Return the [X, Y] coordinate for the center point of the cell that contains the specified text.  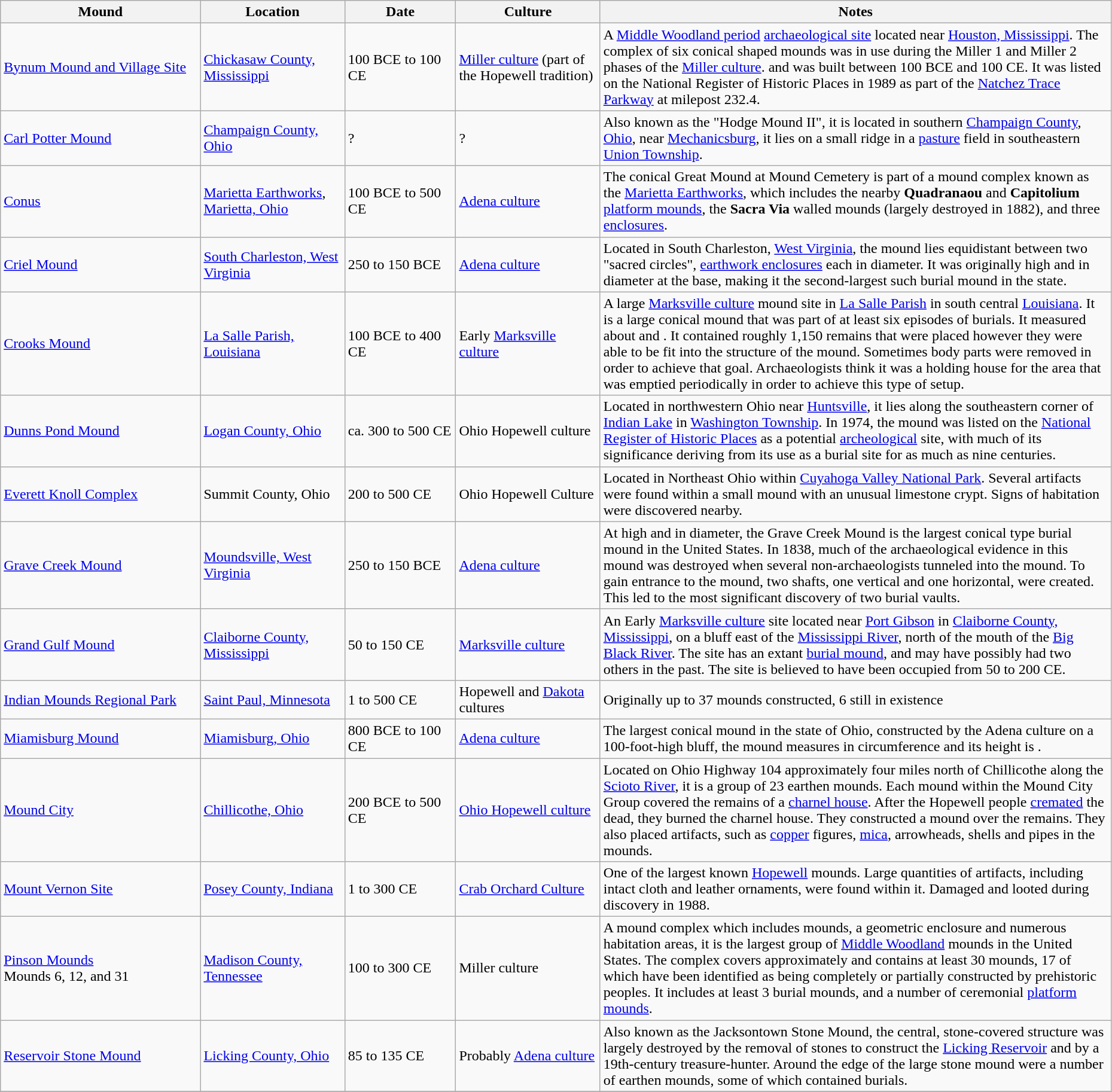
Grand Gulf Mound [100, 645]
Miller culture [528, 969]
Miller culture (part of the Hopewell tradition) [528, 67]
Reservoir Stone Mound [100, 1056]
200 to 500 CE [400, 494]
Grave Creek Mound [100, 565]
Marietta Earthworks, Marietta, Ohio [273, 201]
La Salle Parish, Louisiana [273, 343]
Carl Potter Mound [100, 138]
Mount Vernon Site [100, 889]
Miamisburg, Ohio [273, 738]
Originally up to 37 mounds constructed, 6 still in existence [855, 700]
Date [400, 12]
Pinson MoundsMounds 6, 12, and 31 [100, 969]
Miamisburg Mound [100, 738]
Posey County, Indiana [273, 889]
Madison County, Tennessee [273, 969]
Early Marksville culture [528, 343]
Crab Orchard Culture [528, 889]
100 to 300 CE [400, 969]
Dunns Pond Mound [100, 431]
Chickasaw County, Mississippi [273, 67]
Mound [100, 12]
Summit County, Ohio [273, 494]
Ohio Hopewell Culture [528, 494]
Conus [100, 201]
Indian Mounds Regional Park [100, 700]
Hopewell and Dakota cultures [528, 700]
85 to 135 CE [400, 1056]
Licking County, Ohio [273, 1056]
200 BCE to 500 CE [400, 810]
100 BCE to 400 CE [400, 343]
Culture [528, 12]
Notes [855, 12]
Criel Mound [100, 264]
100 BCE to 100 CE [400, 67]
Everett Knoll Complex [100, 494]
Logan County, Ohio [273, 431]
1 to 300 CE [400, 889]
Mound City [100, 810]
Champaign County, Ohio [273, 138]
100 BCE to 500 CE [400, 201]
50 to 150 CE [400, 645]
Crooks Mound [100, 343]
Chillicothe, Ohio [273, 810]
800 BCE to 100 CE [400, 738]
Bynum Mound and Village Site [100, 67]
Claiborne County, Mississippi [273, 645]
ca. 300 to 500 CE [400, 431]
Moundsville, West Virginia [273, 565]
Saint Paul, Minnesota [273, 700]
1 to 500 CE [400, 700]
Probably Adena culture [528, 1056]
South Charleston, West Virginia [273, 264]
Marksville culture [528, 645]
Location [273, 12]
